Scan for the cell matching the given text and deliver its [x, y] coordinate at center. 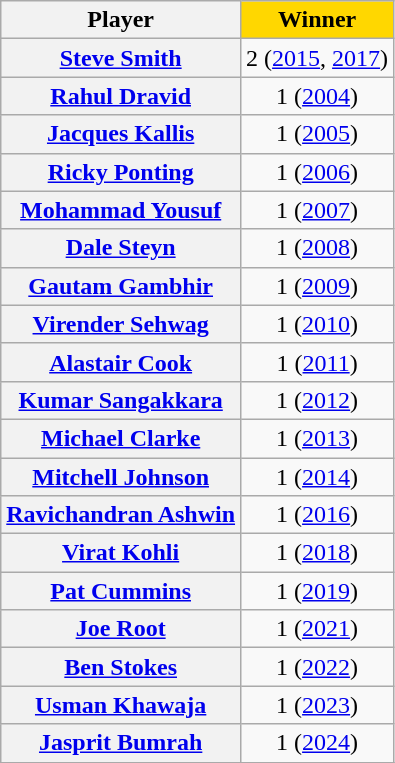
Gautam Gambhir [121, 286]
Ben Stokes [121, 667]
1 (2007) [318, 210]
Alastair Cook [121, 362]
1 (2009) [318, 286]
1 (2014) [318, 477]
1 (2022) [318, 667]
Ravichandran Ashwin [121, 515]
Kumar Sangakkara [121, 400]
1 (2018) [318, 553]
Michael Clarke [121, 438]
Virat Kohli [121, 553]
1 (2019) [318, 591]
1 (2016) [318, 515]
Mohammad Yousuf [121, 210]
Pat Cummins [121, 591]
1 (2006) [318, 172]
Winner [318, 20]
Mitchell Johnson [121, 477]
1 (2011) [318, 362]
Jacques Kallis [121, 134]
1 (2013) [318, 438]
Joe Root [121, 629]
Ricky Ponting [121, 172]
1 (2021) [318, 629]
Virender Sehwag [121, 324]
Dale Steyn [121, 248]
1 (2008) [318, 248]
Steve Smith [121, 58]
Usman Khawaja [121, 705]
Jasprit Bumrah [121, 743]
1 (2004) [318, 96]
1 (2023) [318, 705]
1 (2024) [318, 743]
Player [121, 20]
1 (2012) [318, 400]
1 (2010) [318, 324]
1 (2005) [318, 134]
2 (2015, 2017) [318, 58]
Rahul Dravid [121, 96]
